From the cell containing the given text, extract its center point as [x, y] coordinate. 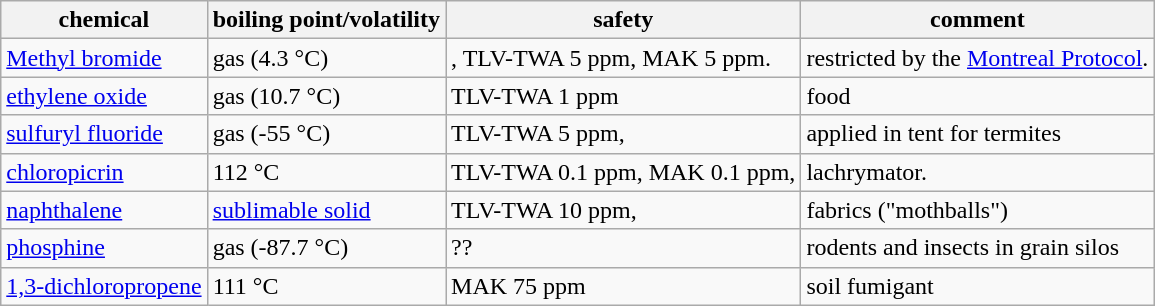
safety [624, 20]
sublimable solid [326, 210]
lachrymator. [978, 172]
1,3-dichloropropene [104, 286]
applied in tent for termites [978, 134]
TLV-TWA 10 ppm, [624, 210]
chloropicrin [104, 172]
restricted by the Montreal Protocol. [978, 58]
gas (-87.7 °C) [326, 248]
gas (10.7 °C) [326, 96]
boiling point/volatility [326, 20]
112 °C [326, 172]
food [978, 96]
ethylene oxide [104, 96]
TLV-TWA 5 ppm, [624, 134]
comment [978, 20]
MAK 75 ppm [624, 286]
naphthalene [104, 210]
?? [624, 248]
sulfuryl fluoride [104, 134]
rodents and insects in grain silos [978, 248]
, TLV-TWA 5 ppm, MAK 5 ppm. [624, 58]
TLV-TWA 0.1 ppm, MAK 0.1 ppm, [624, 172]
gas (-55 °C) [326, 134]
soil fumigant [978, 286]
chemical [104, 20]
TLV-TWA 1 ppm [624, 96]
Methyl bromide [104, 58]
fabrics ("mothballs") [978, 210]
gas (4.3 °C) [326, 58]
111 °C [326, 286]
phosphine [104, 248]
